For the text-containing cell, return its midpoint in [X, Y] coordinate format. 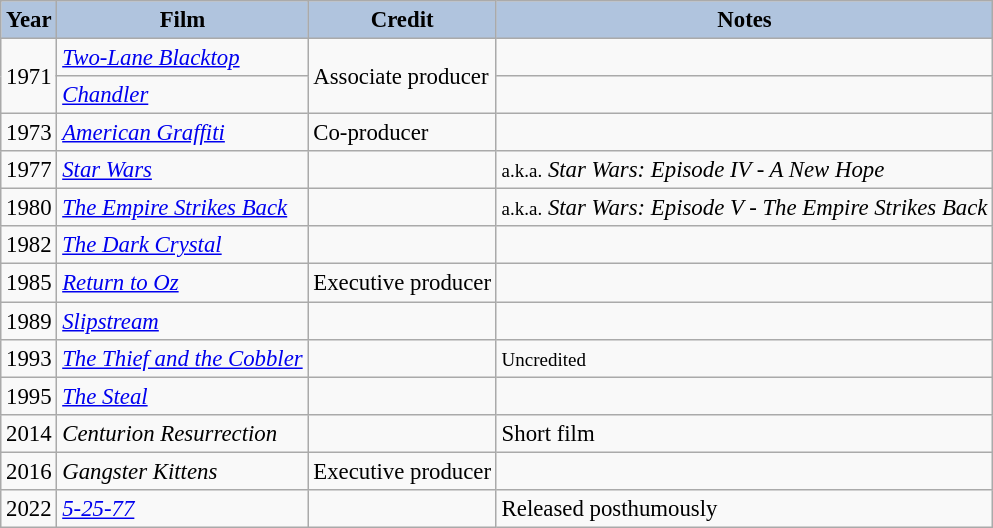
1980 [29, 208]
Credit [402, 20]
1971 [29, 76]
1982 [29, 245]
Uncredited [744, 358]
Centurion Resurrection [182, 433]
5-25-77 [182, 509]
Year [29, 20]
Gangster Kittens [182, 471]
a.k.a. Star Wars: Episode V - The Empire Strikes Back [744, 208]
1995 [29, 396]
1985 [29, 283]
2022 [29, 509]
1989 [29, 321]
Notes [744, 20]
1993 [29, 358]
Short film [744, 433]
Film [182, 20]
a.k.a. Star Wars: Episode IV - A New Hope [744, 170]
The Steal [182, 396]
Released posthumously [744, 509]
Slipstream [182, 321]
The Empire Strikes Back [182, 208]
Associate producer [402, 76]
1977 [29, 170]
Co-producer [402, 133]
The Thief and the Cobbler [182, 358]
The Dark Crystal [182, 245]
Return to Oz [182, 283]
Star Wars [182, 170]
2016 [29, 471]
1973 [29, 133]
Two-Lane Blacktop [182, 58]
American Graffiti [182, 133]
Chandler [182, 95]
2014 [29, 433]
